Locate the cell with the specified text and output its (x, y) center coordinate. 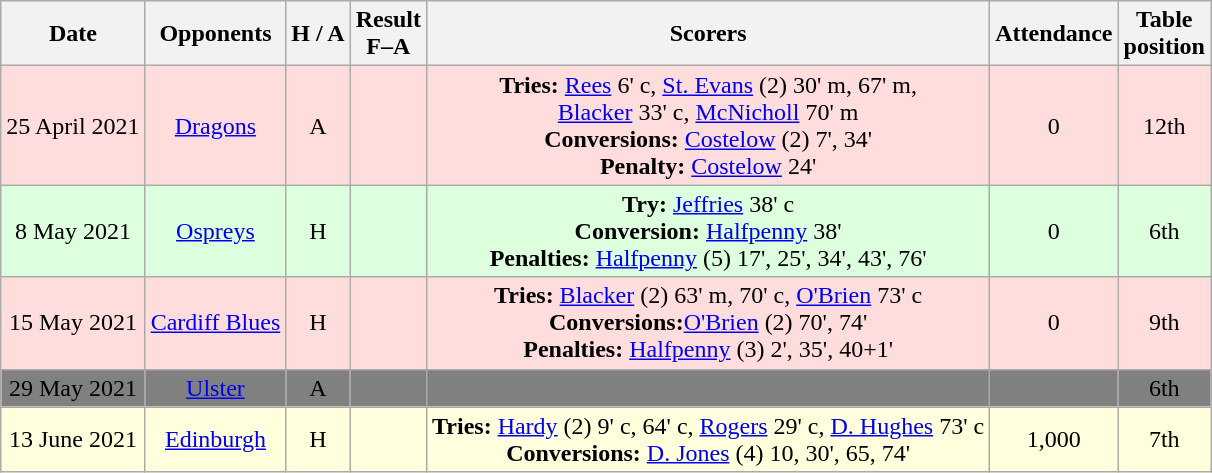
8 May 2021 (73, 231)
H / A (318, 34)
12th (1164, 126)
Tries: Rees 6' c, St. Evans (2) 30' m, 67' m,Blacker 33' c, McNicholl 70' mConversions: Costelow (2) 7', 34'Penalty: Costelow 24' (708, 126)
Attendance (1054, 34)
Dragons (216, 126)
9th (1164, 323)
ResultF–A (388, 34)
Tableposition (1164, 34)
Scorers (708, 34)
29 May 2021 (73, 388)
7th (1164, 440)
Edinburgh (216, 440)
Try: Jeffries 38' cConversion: Halfpenny 38'Penalties: Halfpenny (5) 17', 25', 34', 43', 76' (708, 231)
25 April 2021 (73, 126)
Ospreys (216, 231)
Tries: Hardy (2) 9' c, 64' c, Rogers 29' c, D. Hughes 73' cConversions: D. Jones (4) 10, 30', 65, 74' (708, 440)
Tries: Blacker (2) 63' m, 70' c, O'Brien 73' cConversions:O'Brien (2) 70', 74'Penalties: Halfpenny (3) 2', 35', 40+1' (708, 323)
Opponents (216, 34)
Date (73, 34)
13 June 2021 (73, 440)
1,000 (1054, 440)
15 May 2021 (73, 323)
Ulster (216, 388)
Cardiff Blues (216, 323)
